Search for the cell housing the specified text and yield its (X, Y) center coordinate. 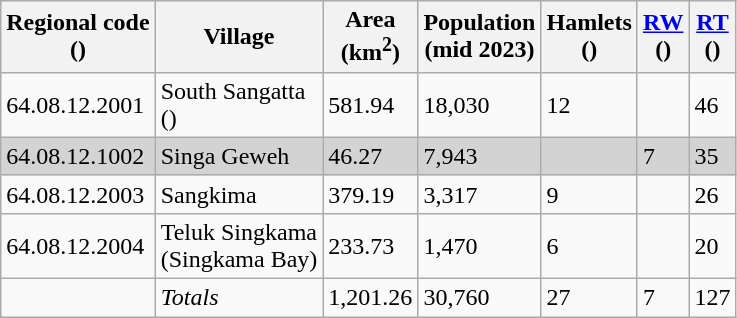
Population (mid 2023) (480, 37)
35 (712, 156)
27 (589, 298)
Hamlets () (589, 37)
30,760 (480, 298)
1,470 (480, 246)
46.27 (370, 156)
26 (712, 194)
127 (712, 298)
64.08.12.1002 (78, 156)
Teluk Singkama (Singkama Bay) (239, 246)
9 (589, 194)
South Sangatta() (239, 104)
3,317 (480, 194)
46 (712, 104)
Area (km2) (370, 37)
64.08.12.2001 (78, 104)
379.19 (370, 194)
RT () (712, 37)
Singa Geweh (239, 156)
7,943 (480, 156)
64.08.12.2003 (78, 194)
Village (239, 37)
1,201.26 (370, 298)
Sangkima (239, 194)
RW () (663, 37)
Regional code() (78, 37)
64.08.12.2004 (78, 246)
Totals (239, 298)
581.94 (370, 104)
12 (589, 104)
233.73 (370, 246)
20 (712, 246)
18,030 (480, 104)
6 (589, 246)
